Return the [X, Y] coordinate for the center point of the cell that contains the specified text.  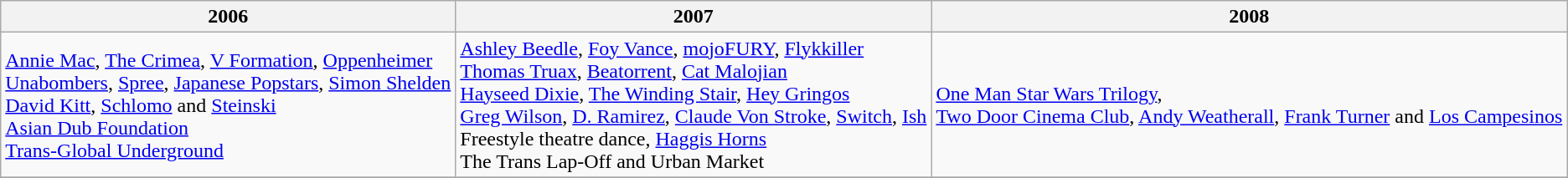
2006 [228, 17]
One Man Star Wars Trilogy,Two Door Cinema Club, Andy Weatherall, Frank Turner and Los Campesinos [1250, 105]
2007 [694, 17]
2008 [1250, 17]
